Scan for the cell matching the given text and deliver its [x, y] coordinate at center. 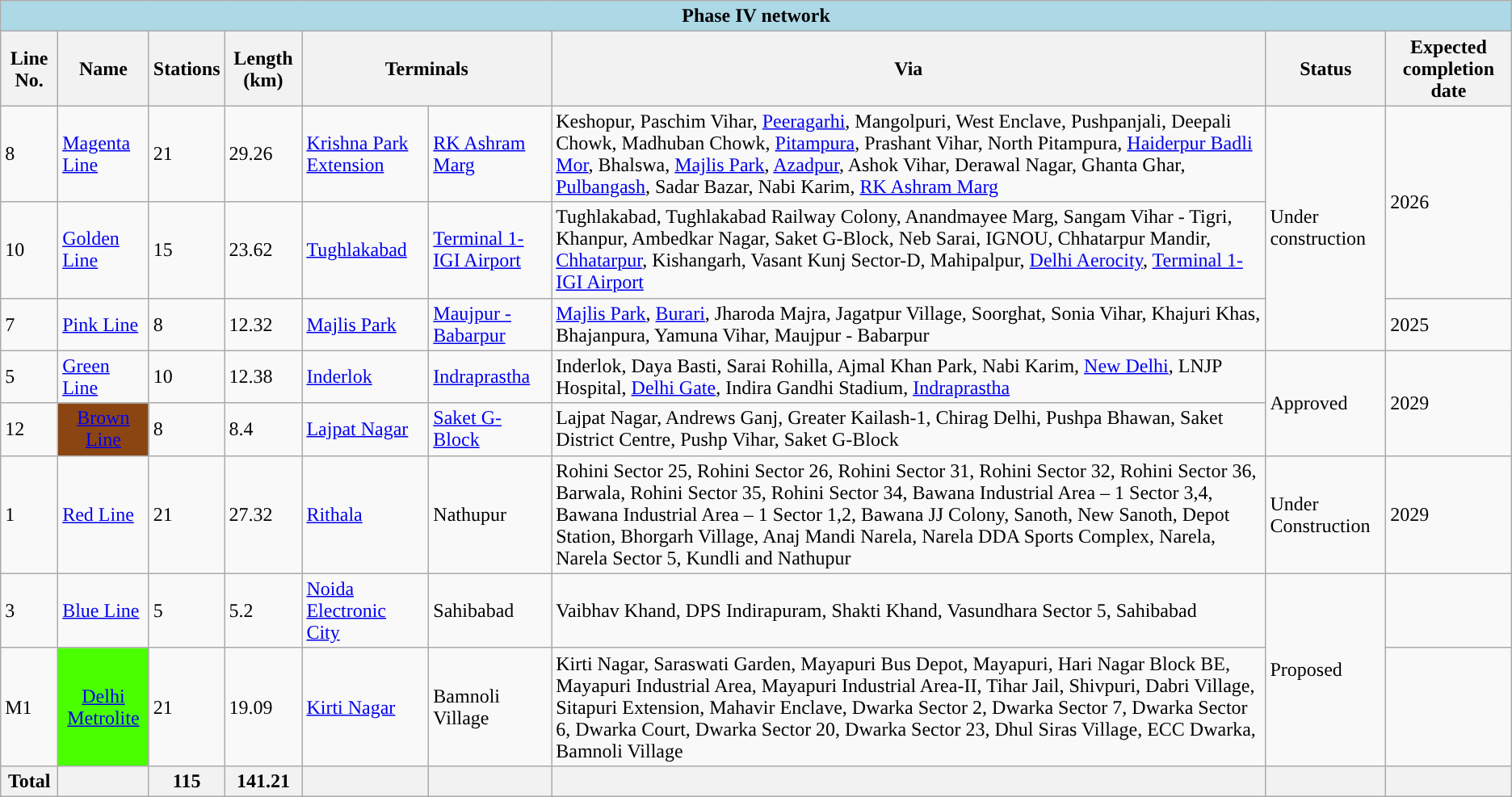
Terminal 1-IGI Airport [490, 250]
Via [909, 69]
Length (km) [263, 69]
115 [187, 781]
Total [29, 781]
Name [103, 69]
Delhi Metrolite [103, 707]
3 [29, 610]
12.38 [263, 376]
Rithala [365, 514]
Line No. [29, 69]
Under Construction [1326, 514]
8.4 [263, 430]
Majlis Park [365, 325]
2025 [1449, 325]
29.26 [263, 153]
Lajpat Nagar [365, 430]
27.32 [263, 514]
Saket G-Block [490, 430]
Proposed [1326, 669]
Status [1326, 69]
RK Ashram Marg [490, 153]
Majlis Park, Burari, Jharoda Majra, Jagatpur Village, Soorghat, Sonia Vihar, Khajuri Khas, Bhajanpura, Yamuna Vihar, Maujpur - Babarpur [909, 325]
Inderlok, Daya Basti, Sarai Rohilla, Ajmal Khan Park, Nabi Karim, New Delhi, LNJP Hospital, Delhi Gate, Indira Gandhi Stadium, Indraprastha [909, 376]
Inderlok [365, 376]
Tughlakabad [365, 250]
Blue Line [103, 610]
Kirti Nagar [365, 707]
Bamnoli Village [490, 707]
Under construction [1326, 228]
15 [187, 250]
Stations [187, 69]
Vaibhav Khand, DPS Indirapuram, Shakti Khand, Vasundhara Sector 5, Sahibabad [909, 610]
23.62 [263, 250]
Indraprastha [490, 376]
Lajpat Nagar, Andrews Ganj, Greater Kailash-1, Chirag Delhi, Pushpa Bhawan, Saket District Centre, Pushp Vihar, Saket G-Block [909, 430]
Golden Line [103, 250]
Green Line [103, 376]
Pink Line [103, 325]
Approved [1326, 403]
Nathupur [490, 514]
1 [29, 514]
Noida Electronic City [365, 610]
Expected completion date [1449, 69]
Phase IV network [756, 16]
12 [29, 430]
M1 [29, 707]
5.2 [263, 610]
12.32 [263, 325]
Red Line [103, 514]
7 [29, 325]
Terminals [426, 69]
Sahibabad [490, 610]
19.09 [263, 707]
141.21 [263, 781]
Maujpur - Babarpur [490, 325]
Krishna Park Extension [365, 153]
2026 [1449, 202]
Brown Line [103, 430]
Magenta Line [103, 153]
